For the text-containing cell, return its midpoint in (x, y) coordinate format. 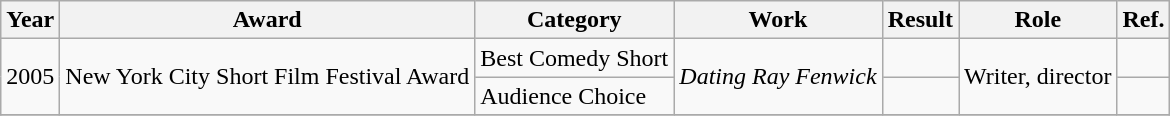
Year (30, 20)
Role (1038, 20)
Award (268, 20)
Ref. (1144, 20)
Work (778, 20)
2005 (30, 77)
Audience Choice (574, 96)
New York City Short Film Festival Award (268, 77)
Category (574, 20)
Dating Ray Fenwick (778, 77)
Best Comedy Short (574, 58)
Result (920, 20)
Writer, director (1038, 77)
